Capture the cell that displays the provided text and extract its (X, Y) central coordinate. 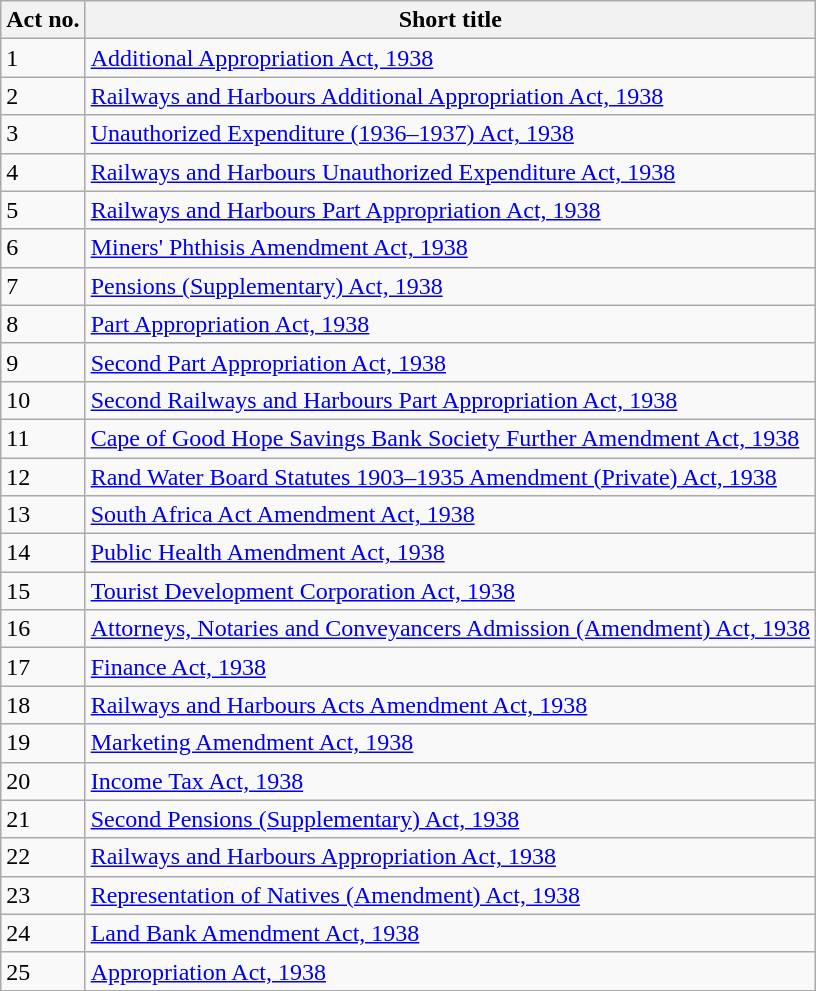
Second Part Appropriation Act, 1938 (450, 362)
Act no. (43, 20)
Finance Act, 1938 (450, 667)
Additional Appropriation Act, 1938 (450, 58)
2 (43, 96)
14 (43, 553)
South Africa Act Amendment Act, 1938 (450, 515)
6 (43, 248)
Second Pensions (Supplementary) Act, 1938 (450, 819)
Appropriation Act, 1938 (450, 971)
18 (43, 705)
Income Tax Act, 1938 (450, 781)
Pensions (Supplementary) Act, 1938 (450, 286)
Cape of Good Hope Savings Bank Society Further Amendment Act, 1938 (450, 438)
13 (43, 515)
11 (43, 438)
21 (43, 819)
Railways and Harbours Appropriation Act, 1938 (450, 857)
8 (43, 324)
5 (43, 210)
3 (43, 134)
Short title (450, 20)
7 (43, 286)
Land Bank Amendment Act, 1938 (450, 933)
Tourist Development Corporation Act, 1938 (450, 591)
15 (43, 591)
Railways and Harbours Unauthorized Expenditure Act, 1938 (450, 172)
16 (43, 629)
4 (43, 172)
Second Railways and Harbours Part Appropriation Act, 1938 (450, 400)
1 (43, 58)
17 (43, 667)
20 (43, 781)
Railways and Harbours Acts Amendment Act, 1938 (450, 705)
22 (43, 857)
Attorneys, Notaries and Conveyancers Admission (Amendment) Act, 1938 (450, 629)
23 (43, 895)
12 (43, 477)
Public Health Amendment Act, 1938 (450, 553)
Unauthorized Expenditure (1936–1937) Act, 1938 (450, 134)
Railways and Harbours Additional Appropriation Act, 1938 (450, 96)
24 (43, 933)
Representation of Natives (Amendment) Act, 1938 (450, 895)
9 (43, 362)
Railways and Harbours Part Appropriation Act, 1938 (450, 210)
10 (43, 400)
Part Appropriation Act, 1938 (450, 324)
25 (43, 971)
19 (43, 743)
Rand Water Board Statutes 1903–1935 Amendment (Private) Act, 1938 (450, 477)
Marketing Amendment Act, 1938 (450, 743)
Miners' Phthisis Amendment Act, 1938 (450, 248)
